Return (X, Y) of the center of cell containing provided text 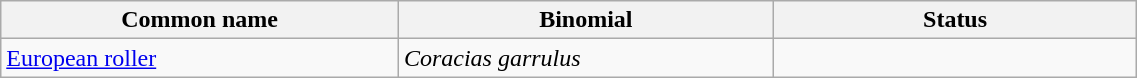
Status (955, 20)
Binomial (586, 20)
Common name (200, 20)
European roller (200, 58)
Coracias garrulus (586, 58)
